Return [X, Y] of the center of cell containing provided text 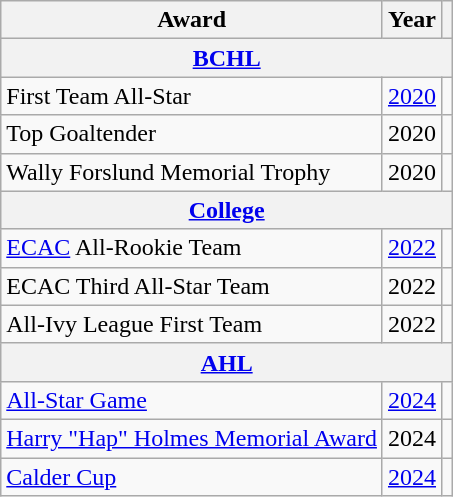
Wally Forslund Memorial Trophy [192, 172]
Harry "Hap" Holmes Memorial Award [192, 438]
College [227, 210]
Calder Cup [192, 477]
All-Star Game [192, 400]
Award [192, 20]
ECAC All-Rookie Team [192, 248]
ECAC Third All-Star Team [192, 286]
BCHL [227, 58]
Top Goaltender [192, 134]
AHL [227, 362]
Year [412, 20]
All-Ivy League First Team [192, 324]
First Team All-Star [192, 96]
